Output the [X, Y] coordinate of the center of the cell containing the given text.  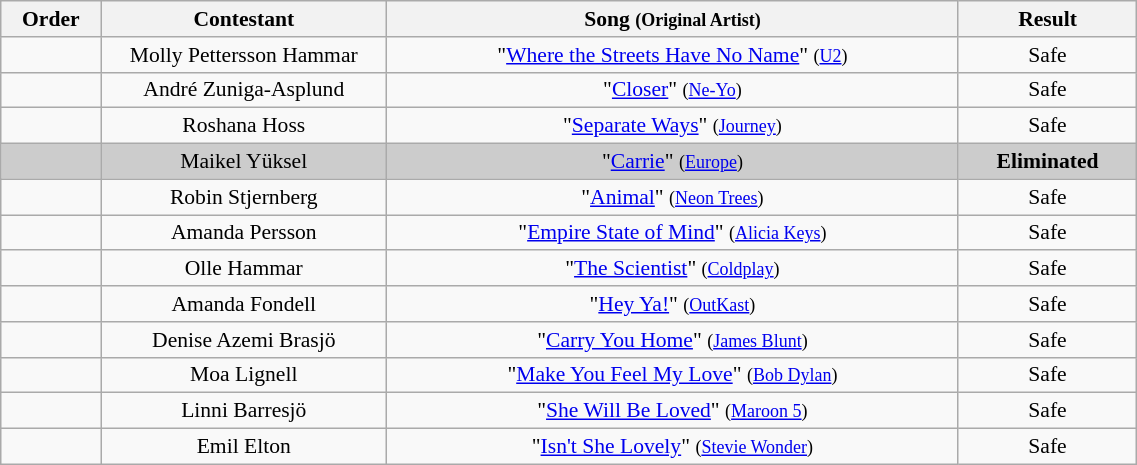
Song (Original Artist) [673, 19]
Amanda Persson [244, 233]
"Make You Feel My Love" (Bob Dylan) [673, 375]
"Carrie" (Europe) [673, 162]
Amanda Fondell [244, 304]
"Empire State of Mind" (Alicia Keys) [673, 233]
André Zuniga-Asplund [244, 90]
Maikel Yüksel [244, 162]
Result [1048, 19]
"Isn't She Lovely" (Stevie Wonder) [673, 447]
"Closer" (Ne-Yo) [673, 90]
"Separate Ways" (Journey) [673, 126]
Molly Pettersson Hammar [244, 55]
Linni Barresjö [244, 411]
Order [51, 19]
"The Scientist" (Coldplay) [673, 269]
"Carry You Home" (James Blunt) [673, 340]
Robin Stjernberg [244, 197]
"She Will Be Loved" (Maroon 5) [673, 411]
Contestant [244, 19]
Emil Elton [244, 447]
Moa Lignell [244, 375]
Denise Azemi Brasjö [244, 340]
"Animal" (Neon Trees) [673, 197]
Eliminated [1048, 162]
"Where the Streets Have No Name" (U2) [673, 55]
Olle Hammar [244, 269]
Roshana Hoss [244, 126]
"Hey Ya!" (OutKast) [673, 304]
